Return [x, y] of the center of cell containing provided text 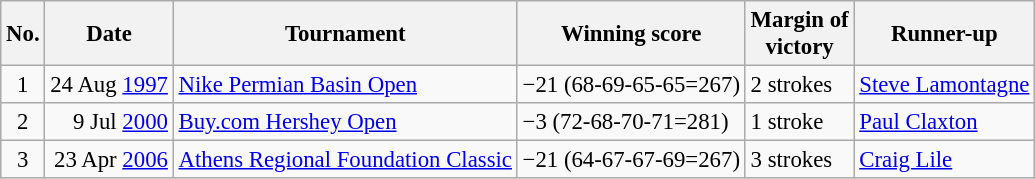
−3 (72-68-70-71=281) [631, 122]
3 [23, 160]
Paul Claxton [944, 122]
2 strokes [800, 85]
Nike Permian Basin Open [345, 85]
Tournament [345, 34]
−21 (64-67-67-69=267) [631, 160]
23 Apr 2006 [109, 160]
Athens Regional Foundation Classic [345, 160]
24 Aug 1997 [109, 85]
1 [23, 85]
Margin ofvictory [800, 34]
3 strokes [800, 160]
No. [23, 34]
Buy.com Hershey Open [345, 122]
Winning score [631, 34]
Runner-up [944, 34]
2 [23, 122]
Steve Lamontagne [944, 85]
1 stroke [800, 122]
Craig Lile [944, 160]
−21 (68-69-65-65=267) [631, 85]
9 Jul 2000 [109, 122]
Date [109, 34]
